Determine the [X, Y] coordinate at the center of the cell enclosing the given text.  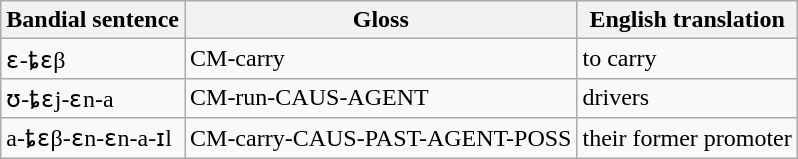
Bandial sentence [93, 20]
drivers [687, 98]
English translation [687, 20]
to carry [687, 59]
their former promoter [687, 138]
Gloss [380, 20]
ԑ-ȶԑβ [93, 59]
ʊ-ȶԑj-ԑn-a [93, 98]
a-ȶԑβ-ԑn-ԑn-a-ɪl [93, 138]
CM-carry-CAUS-PAST-AGENT-POSS [380, 138]
CM-run-CAUS-AGENT [380, 98]
CM-carry [380, 59]
